Extract the (X, Y) coordinate from the center of the cell holding the provided text.  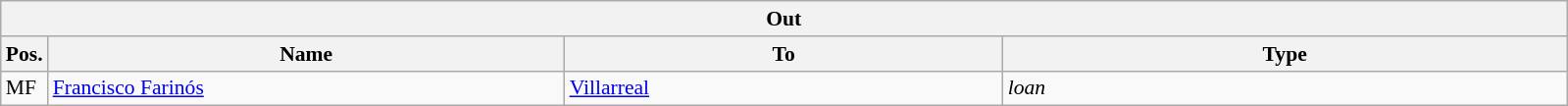
loan (1285, 88)
Out (784, 19)
Type (1285, 54)
Name (306, 54)
Francisco Farinós (306, 88)
Villarreal (784, 88)
To (784, 54)
MF (25, 88)
Pos. (25, 54)
